Pinpoint the cell where the given text exists, returning its (x, y) midpoint coordinate. 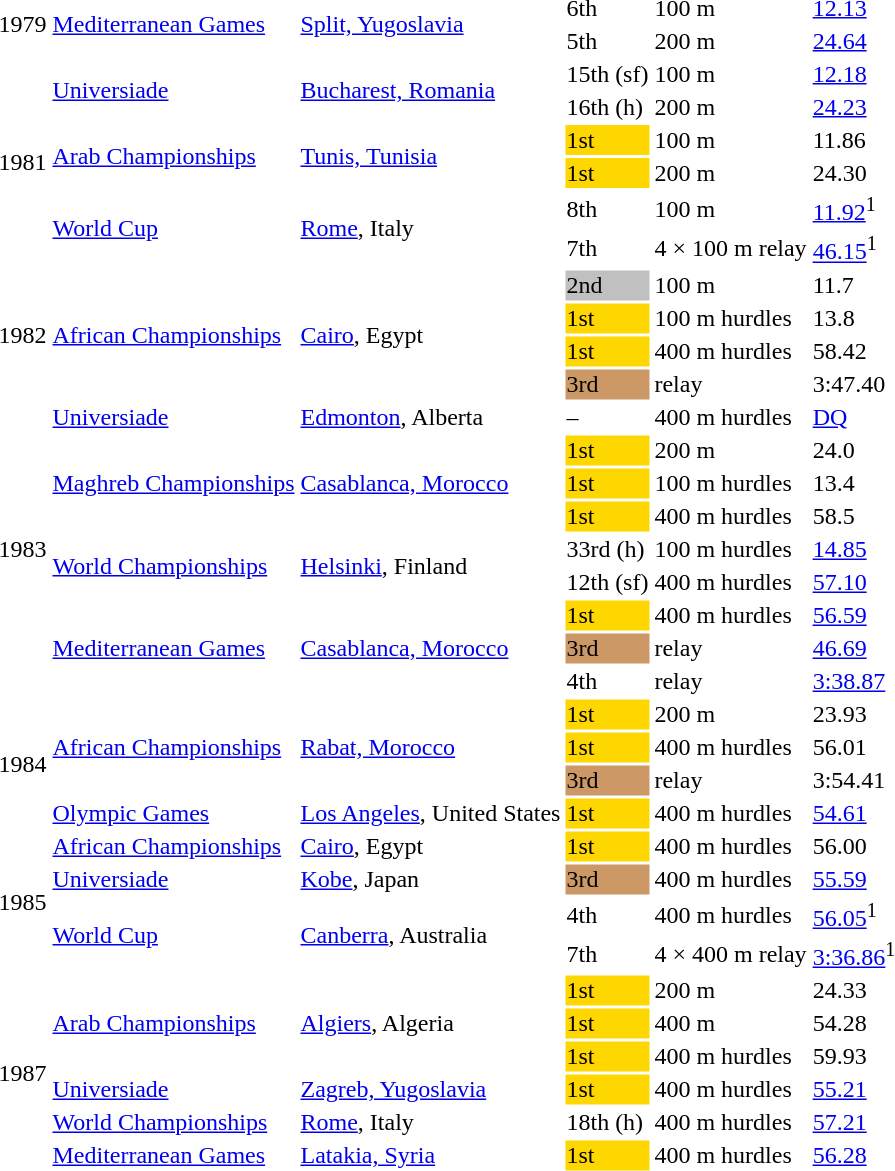
Kobe, Japan (430, 879)
2nd (608, 285)
Maghreb Championships (174, 483)
Latakia, Syria (430, 1156)
5th (608, 41)
Edmonton, Alberta (430, 417)
12th (sf) (608, 582)
Olympic Games (174, 813)
Los Angeles, United States (430, 813)
Tunis, Tunisia (430, 156)
15th (sf) (608, 74)
4 × 400 m relay (730, 954)
16th (h) (608, 107)
Canberra, Australia (430, 935)
18th (h) (608, 1123)
8th (608, 209)
Bucharest, Romania (430, 90)
Helsinki, Finland (430, 566)
Zagreb, Yugoslavia (430, 1090)
Algiers, Algeria (430, 1024)
– (608, 417)
4 × 100 m relay (730, 248)
400 m (730, 1024)
Rabat, Morocco (430, 747)
33rd (h) (608, 549)
